Extract the (X, Y) coordinate from the center of the cell holding the provided text.  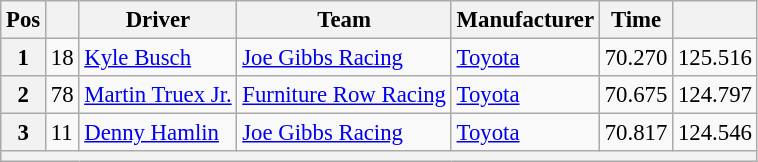
Team (344, 20)
3 (24, 133)
125.516 (716, 58)
70.675 (636, 95)
2 (24, 95)
Kyle Busch (158, 58)
Driver (158, 20)
70.817 (636, 133)
70.270 (636, 58)
1 (24, 58)
124.546 (716, 133)
Manufacturer (525, 20)
124.797 (716, 95)
11 (62, 133)
Pos (24, 20)
Martin Truex Jr. (158, 95)
78 (62, 95)
Denny Hamlin (158, 133)
Time (636, 20)
18 (62, 58)
Furniture Row Racing (344, 95)
